Determine the [x, y] coordinate at the center of the cell enclosing the given text.  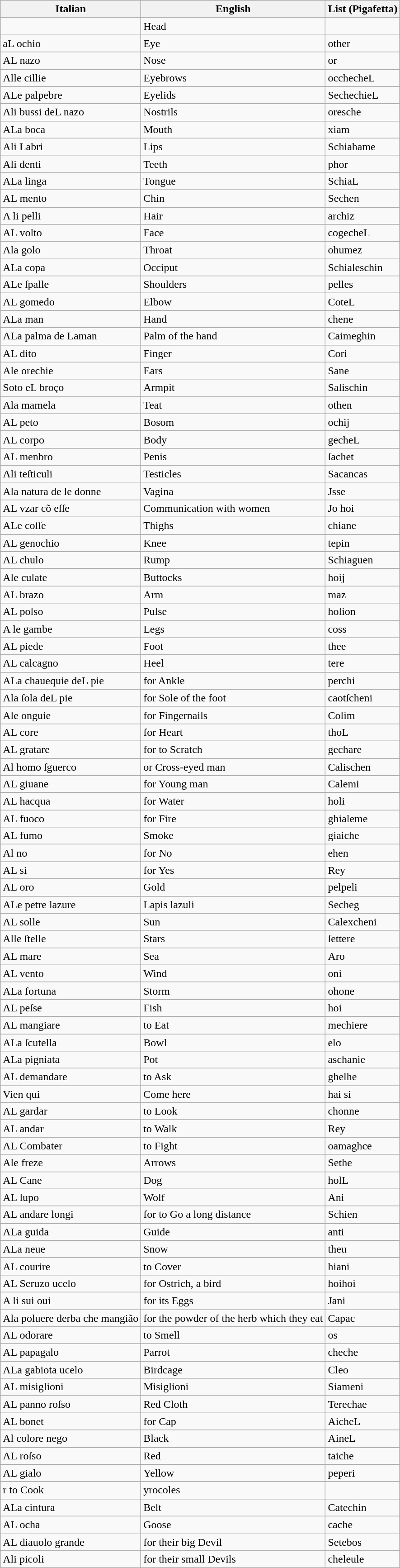
Chin [233, 198]
Siameni [362, 1387]
cogecheL [362, 233]
Ali Labri [71, 147]
to Look [233, 1111]
AL courire [71, 1266]
Head [233, 26]
AL vzar cõ eſſe [71, 509]
ſachet [362, 457]
AL chulo [71, 560]
Salischin [362, 388]
Hair [233, 216]
aschanie [362, 1060]
ALa copa [71, 267]
Face [233, 233]
AL mangiare [71, 1025]
for Fingernails [233, 715]
Ali teſticuli [71, 474]
hoij [362, 577]
AL odorare [71, 1335]
AL bonet [71, 1421]
perchi [362, 681]
chonne [362, 1111]
for Yes [233, 870]
Schiahame [362, 147]
Ale culate [71, 577]
Vagina [233, 491]
Colim [362, 715]
Al no [71, 853]
os [362, 1335]
Alle ſtelle [71, 939]
elo [362, 1042]
cheche [362, 1353]
Finger [233, 353]
AL gialo [71, 1473]
ALa chauequie deL pie [71, 681]
Sacancas [362, 474]
AL misiglioni [71, 1387]
for its Eggs [233, 1301]
to Walk [233, 1129]
AL Combater [71, 1146]
Ale onguie [71, 715]
oni [362, 973]
Ale orechie [71, 371]
Palm of the hand [233, 336]
thoL [362, 732]
ALa gabiota ucelo [71, 1370]
for Water [233, 801]
aL ochio [71, 43]
for to Go a long distance [233, 1215]
Ears [233, 371]
peperi [362, 1473]
ochij [362, 422]
ALa boca [71, 129]
Bowl [233, 1042]
AL gomedo [71, 302]
AL genochio [71, 543]
AL demandare [71, 1077]
Arm [233, 595]
Ale freze [71, 1163]
AL corpo [71, 439]
Setebos [362, 1542]
Gold [233, 887]
CoteL [362, 302]
thee [362, 646]
Elbow [233, 302]
ALa fortuna [71, 991]
Shoulders [233, 285]
Hand [233, 319]
SechechieL [362, 95]
mechiere [362, 1025]
to Ask [233, 1077]
Pulse [233, 612]
for Ankle [233, 681]
Guide [233, 1232]
for the powder of the herb which they eat [233, 1318]
Nostrils [233, 112]
AL volto [71, 233]
ALa palma de Laman [71, 336]
Sethe [362, 1163]
AL solle [71, 922]
Bosom [233, 422]
AL andare longi [71, 1215]
Buttocks [233, 577]
Cleo [362, 1370]
Calexcheni [362, 922]
Nose [233, 61]
or Cross-eyed man [233, 767]
Capac [362, 1318]
Thighs [233, 526]
Testicles [233, 474]
othen [362, 405]
Sechen [362, 198]
A li pelli [71, 216]
Lapis lazuli [233, 905]
AL gratare [71, 749]
Ali denti [71, 164]
Schien [362, 1215]
Al colore nego [71, 1439]
AL panno roſso [71, 1404]
Snow [233, 1249]
ALa neue [71, 1249]
Stars [233, 939]
AL oro [71, 887]
occhecheL [362, 78]
AL polso [71, 612]
coss [362, 629]
oamaghce [362, 1146]
Wolf [233, 1197]
Penis [233, 457]
oresche [362, 112]
Alle cillie [71, 78]
to Fight [233, 1146]
AL Cane [71, 1180]
Ali picoli [71, 1559]
Come here [233, 1094]
Calemi [362, 784]
AL piede [71, 646]
ALa man [71, 319]
Terechae [362, 1404]
AL roſso [71, 1456]
Jani [362, 1301]
r to Cook [71, 1490]
Occiput [233, 267]
hiani [362, 1266]
Eyelids [233, 95]
gechare [362, 749]
Ali bussi deL nazo [71, 112]
other [362, 43]
Ala mamela [71, 405]
Sun [233, 922]
Soto eL broço [71, 388]
Birdcage [233, 1370]
hai si [362, 1094]
Arrows [233, 1163]
AL lupo [71, 1197]
archiz [362, 216]
AL peſse [71, 1008]
gecheL [362, 439]
Ani [362, 1197]
Ala poluere derba che mangião [71, 1318]
A le gambe [71, 629]
Fish [233, 1008]
AineL [362, 1439]
Lips [233, 147]
ALe ſpalle [71, 285]
Knee [233, 543]
ghialeme [362, 819]
SchiaL [362, 181]
caotſcheni [362, 698]
Storm [233, 991]
AL si [71, 870]
ohumez [362, 250]
Goose [233, 1525]
Parrot [233, 1353]
Catechin [362, 1507]
AL menbro [71, 457]
cache [362, 1525]
AL ocha [71, 1525]
Mouth [233, 129]
Throat [233, 250]
theu [362, 1249]
to Smell [233, 1335]
Red [233, 1456]
to Cover [233, 1266]
Caimeghin [362, 336]
anti [362, 1232]
Eye [233, 43]
maz [362, 595]
taiche [362, 1456]
Communication with women [233, 509]
Calischen [362, 767]
ohone [362, 991]
AL giuane [71, 784]
ALe palpebre [71, 95]
Yellow [233, 1473]
for Fire [233, 819]
for Ostrich, a bird [233, 1283]
AL core [71, 732]
AicheL [362, 1421]
Body [233, 439]
Black [233, 1439]
AL Seruzo ucelo [71, 1283]
ALa cintura [71, 1507]
tepin [362, 543]
for their small Devils [233, 1559]
cheleule [362, 1559]
Sea [233, 956]
Dog [233, 1180]
Pot [233, 1060]
for Sole of the foot [233, 698]
AL calcagno [71, 663]
AL fuoco [71, 819]
Wind [233, 973]
Eyebrows [233, 78]
AL andar [71, 1129]
xiam [362, 129]
holL [362, 1180]
AL fumo [71, 836]
AL dito [71, 353]
ALa pigniata [71, 1060]
for Young man [233, 784]
Schiaguen [362, 560]
AL peto [71, 422]
Aro [362, 956]
ghelhe [362, 1077]
chene [362, 319]
Schialeschin [362, 267]
AL mare [71, 956]
List (Pigafetta) [362, 9]
Red Cloth [233, 1404]
hoihoi [362, 1283]
Tongue [233, 181]
AL brazo [71, 595]
ALe petre lazure [71, 905]
Ala golo [71, 250]
holi [362, 801]
yrocoles [233, 1490]
Jsse [362, 491]
Heel [233, 663]
Cori [362, 353]
AL gardar [71, 1111]
AL nazo [71, 61]
Smoke [233, 836]
tere [362, 663]
Jo hoi [362, 509]
Foot [233, 646]
ALa ſcutella [71, 1042]
Legs [233, 629]
A li sui oui [71, 1301]
AL mento [71, 198]
hoi [362, 1008]
to Eat [233, 1025]
Sane [362, 371]
phor [362, 164]
Misiglioni [233, 1387]
for to Scratch [233, 749]
AL diauolo grande [71, 1542]
AL papagalo [71, 1353]
English [233, 9]
ALe coſſe [71, 526]
holion [362, 612]
for Cap [233, 1421]
pelpeli [362, 887]
Teat [233, 405]
pelles [362, 285]
Vien qui [71, 1094]
chiane [362, 526]
Armpit [233, 388]
Belt [233, 1507]
Secheg [362, 905]
Ala natura de le donne [71, 491]
Teeth [233, 164]
ALa guida [71, 1232]
ALa linga [71, 181]
Al homo ſguerco [71, 767]
Ala ſola deL pie [71, 698]
Rump [233, 560]
Italian [71, 9]
AL hacqua [71, 801]
or [362, 61]
ehen [362, 853]
giaiche [362, 836]
ſettere [362, 939]
AL vento [71, 973]
for their big Devil [233, 1542]
for No [233, 853]
for Heart [233, 732]
